From the cell containing the given text, extract its center point as (X, Y) coordinate. 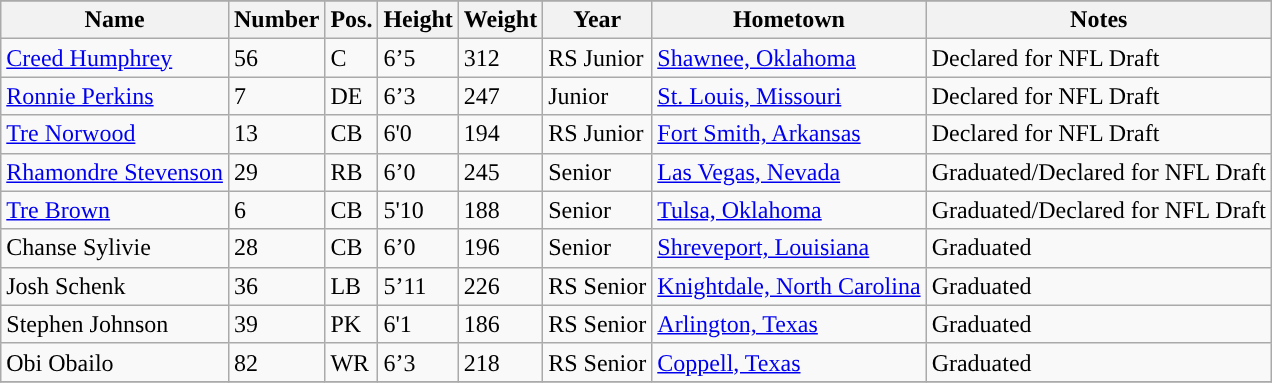
Hometown (789, 20)
Tre Norwood (115, 134)
Coppell, Texas (789, 362)
56 (276, 58)
247 (500, 96)
186 (500, 324)
29 (276, 172)
Tulsa, Oklahoma (789, 210)
312 (500, 58)
Rhamondre Stevenson (115, 172)
C (352, 58)
Chanse Sylivie (115, 248)
Stephen Johnson (115, 324)
39 (276, 324)
Pos. (352, 20)
RB (352, 172)
7 (276, 96)
218 (500, 362)
13 (276, 134)
196 (500, 248)
Knightdale, North Carolina (789, 286)
5'10 (418, 210)
6'1 (418, 324)
Height (418, 20)
5’11 (418, 286)
Year (598, 20)
Junior (598, 96)
6 (276, 210)
194 (500, 134)
Fort Smith, Arkansas (789, 134)
28 (276, 248)
Shawnee, Oklahoma (789, 58)
PK (352, 324)
Ronnie Perkins (115, 96)
Weight (500, 20)
82 (276, 362)
WR (352, 362)
6’5 (418, 58)
DE (352, 96)
Shreveport, Louisiana (789, 248)
36 (276, 286)
Notes (1098, 20)
LB (352, 286)
Name (115, 20)
St. Louis, Missouri (789, 96)
226 (500, 286)
Tre Brown (115, 210)
188 (500, 210)
Arlington, Texas (789, 324)
Obi Obailo (115, 362)
Josh Schenk (115, 286)
Number (276, 20)
Creed Humphrey (115, 58)
245 (500, 172)
6'0 (418, 134)
Las Vegas, Nevada (789, 172)
